Determine the [x, y] coordinate at the center of the cell enclosing the given text.  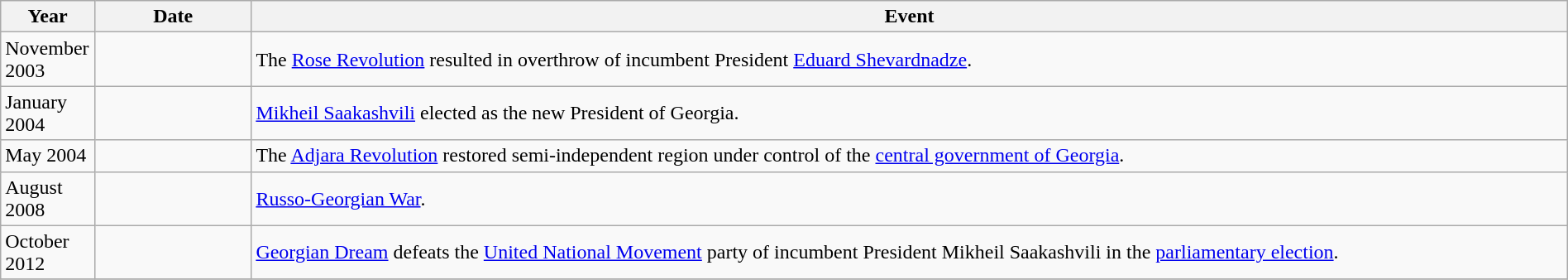
Mikheil Saakashvili elected as the new President of Georgia. [910, 113]
Year [48, 17]
November 2003 [48, 60]
August 2008 [48, 199]
May 2004 [48, 156]
Georgian Dream defeats the United National Movement party of incumbent President Mikheil Saakashvili in the parliamentary election. [910, 252]
Russo-Georgian War. [910, 199]
Date [172, 17]
January 2004 [48, 113]
The Rose Revolution resulted in overthrow of incumbent President Eduard Shevardnadze. [910, 60]
Event [910, 17]
The Adjara Revolution restored semi-independent region under control of the central government of Georgia. [910, 156]
October 2012 [48, 252]
